Determine the (X, Y) coordinate at the center of the cell enclosing the given text.  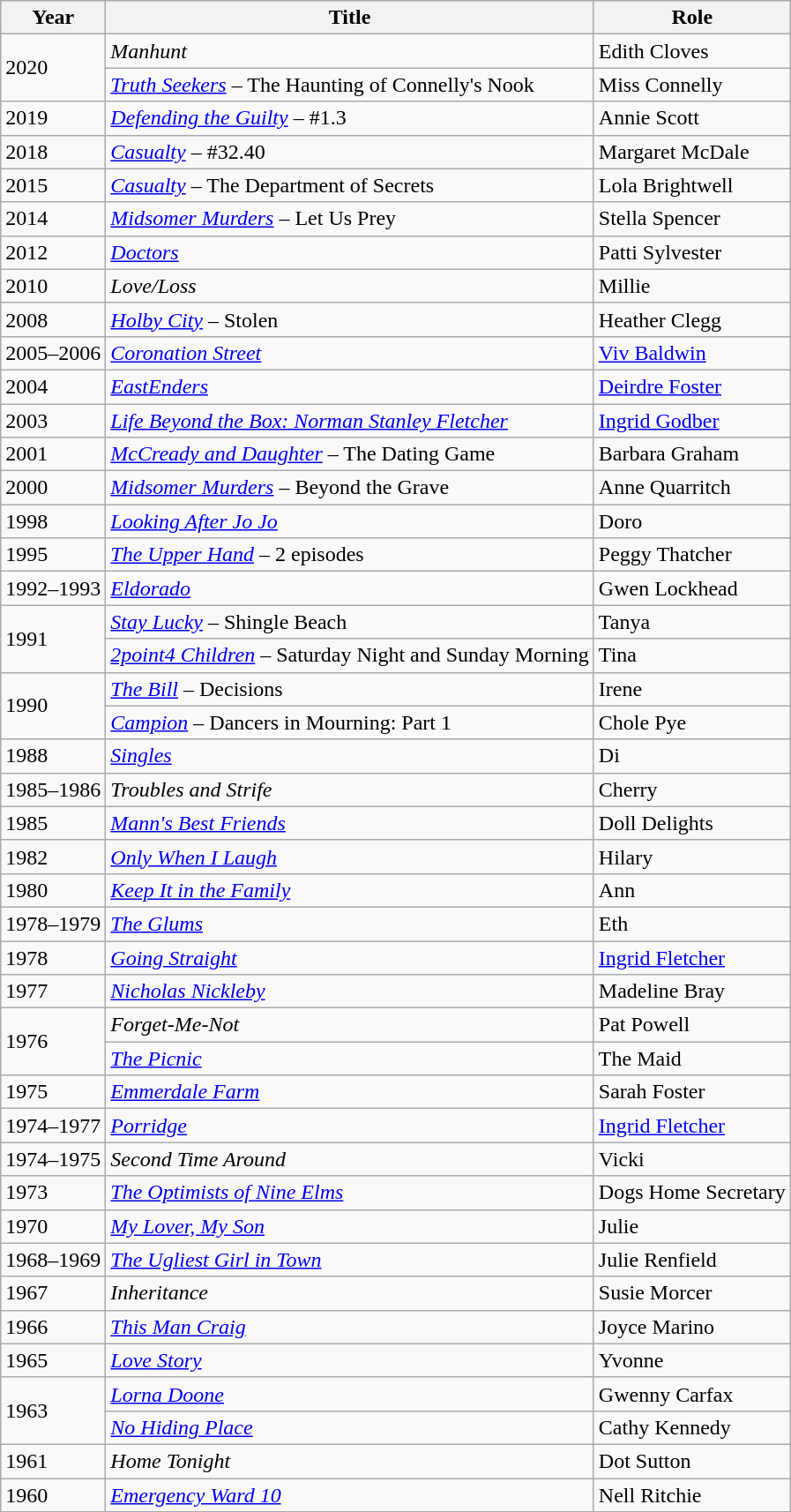
1968–1969 (53, 1260)
Doctors (349, 252)
Cathy Kennedy (691, 1427)
Life Beyond the Box: Norman Stanley Fletcher (349, 421)
Title (349, 18)
Tina (691, 655)
Emergency Ward 10 (349, 1495)
Nell Ritchie (691, 1495)
2003 (53, 421)
Ann (691, 890)
1985–1986 (53, 790)
Eth (691, 924)
Annie Scott (691, 118)
Vicki (691, 1159)
The Optimists of Nine Elms (349, 1193)
1974–1977 (53, 1126)
Love/Loss (349, 286)
Deirdre Foster (691, 386)
2014 (53, 219)
Eldorado (349, 588)
The Ugliest Girl in Town (349, 1260)
Julie (691, 1226)
Margaret McDale (691, 152)
1963 (53, 1411)
McCready and Daughter – The Dating Game (349, 454)
EastEnders (349, 386)
Julie Renfield (691, 1260)
1965 (53, 1360)
Tanya (691, 622)
Defending the Guilty – #1.3 (349, 118)
Stay Lucky – Shingle Beach (349, 622)
2015 (53, 185)
The Picnic (349, 1059)
1966 (53, 1327)
Nicholas Nickleby (349, 992)
Sarah Foster (691, 1092)
1982 (53, 857)
Ingrid Godber (691, 421)
1985 (53, 823)
Madeline Bray (691, 992)
Holby City – Stolen (349, 319)
Di (691, 756)
Gwenny Carfax (691, 1394)
Irene (691, 689)
Porridge (349, 1126)
1991 (53, 639)
Chole Pye (691, 722)
1978 (53, 957)
Dot Sutton (691, 1461)
1967 (53, 1293)
Home Tonight (349, 1461)
Susie Morcer (691, 1293)
1977 (53, 992)
Year (53, 18)
2point4 Children – Saturday Night and Sunday Morning (349, 655)
2019 (53, 118)
Viv Baldwin (691, 353)
1960 (53, 1495)
Midsomer Murders – Beyond the Grave (349, 488)
2008 (53, 319)
Manhunt (349, 51)
1975 (53, 1092)
The Maid (691, 1059)
2020 (53, 68)
1974–1975 (53, 1159)
My Lover, My Son (349, 1226)
1998 (53, 521)
2012 (53, 252)
This Man Craig (349, 1327)
Anne Quarritch (691, 488)
Doro (691, 521)
Miss Connelly (691, 85)
Inheritance (349, 1293)
2000 (53, 488)
Keep It in the Family (349, 890)
Casualty – The Department of Secrets (349, 185)
Mann's Best Friends (349, 823)
1988 (53, 756)
1995 (53, 555)
Hilary (691, 857)
The Upper Hand – 2 episodes (349, 555)
1976 (53, 1042)
2004 (53, 386)
Lola Brightwell (691, 185)
Joyce Marino (691, 1327)
Campion – Dancers in Mourning: Part 1 (349, 722)
Love Story (349, 1360)
1978–1979 (53, 924)
Emmerdale Farm (349, 1092)
Edith Cloves (691, 51)
Stella Spencer (691, 219)
1990 (53, 706)
Gwen Lockhead (691, 588)
Lorna Doone (349, 1394)
Casualty – #32.40 (349, 152)
2001 (53, 454)
Heather Clegg (691, 319)
Peggy Thatcher (691, 555)
Role (691, 18)
Looking After Jo Jo (349, 521)
Doll Delights (691, 823)
Dogs Home Secretary (691, 1193)
The Glums (349, 924)
1970 (53, 1226)
2018 (53, 152)
Second Time Around (349, 1159)
Singles (349, 756)
Pat Powell (691, 1025)
The Bill – Decisions (349, 689)
Forget-Me-Not (349, 1025)
Cherry (691, 790)
1992–1993 (53, 588)
Millie (691, 286)
Barbara Graham (691, 454)
Truth Seekers – The Haunting of Connelly's Nook (349, 85)
Patti Sylvester (691, 252)
Midsomer Murders – Let Us Prey (349, 219)
Troubles and Strife (349, 790)
1980 (53, 890)
1973 (53, 1193)
2005–2006 (53, 353)
Going Straight (349, 957)
Coronation Street (349, 353)
Only When I Laugh (349, 857)
No Hiding Place (349, 1427)
2010 (53, 286)
Yvonne (691, 1360)
1961 (53, 1461)
